Pinpoint the cell where the given text exists, returning its [X, Y] midpoint coordinate. 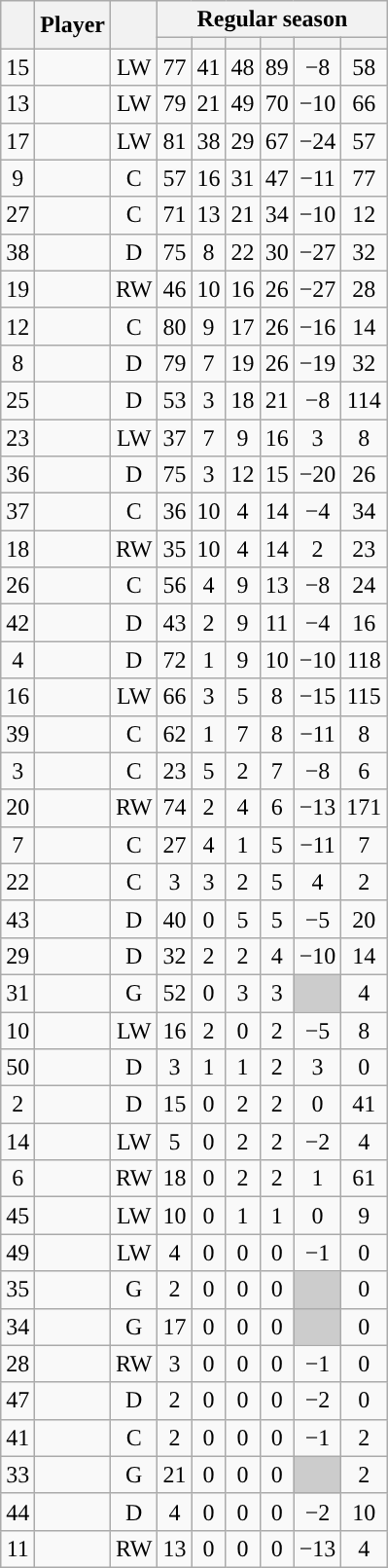
39 [18, 734]
89 [276, 67]
72 [175, 660]
48 [243, 67]
114 [364, 400]
Regular season [272, 19]
71 [175, 215]
33 [18, 1475]
62 [175, 734]
24 [364, 586]
45 [18, 1216]
−20 [317, 475]
115 [364, 697]
80 [175, 326]
44 [18, 1512]
118 [364, 660]
53 [175, 400]
50 [18, 1068]
70 [276, 104]
42 [18, 623]
74 [175, 808]
40 [175, 919]
67 [276, 141]
−15 [317, 697]
61 [364, 1179]
30 [276, 252]
25 [18, 400]
56 [175, 586]
81 [175, 141]
46 [175, 289]
Player [73, 25]
52 [175, 993]
58 [364, 67]
−24 [317, 141]
−19 [317, 363]
−16 [317, 326]
171 [364, 808]
